From the cell containing the given text, extract its center point as (x, y) coordinate. 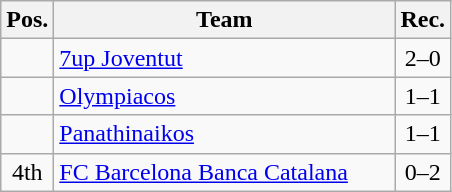
Olympiacos (224, 96)
Pos. (28, 20)
Rec. (423, 20)
FC Barcelona Banca Catalana (224, 172)
7up Joventut (224, 58)
Team (224, 20)
0–2 (423, 172)
4th (28, 172)
2–0 (423, 58)
Panathinaikos (224, 134)
